Identify which cell holds the provided text, then report its [x, y] central coordinate. 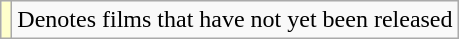
Denotes films that have not yet been released [235, 20]
